Output the [x, y] coordinate of the center of the cell containing the given text.  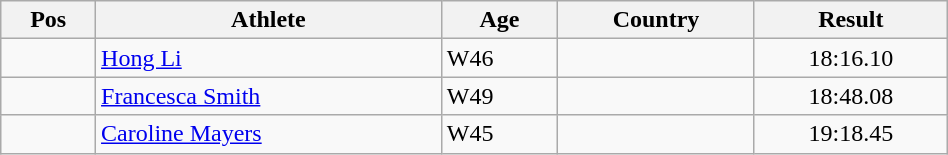
18:16.10 [850, 58]
Athlete [269, 20]
W46 [499, 58]
Age [499, 20]
Caroline Mayers [269, 134]
Francesca Smith [269, 96]
W49 [499, 96]
Hong Li [269, 58]
Country [656, 20]
Result [850, 20]
18:48.08 [850, 96]
Pos [48, 20]
19:18.45 [850, 134]
W45 [499, 134]
